Find where the given text appears and provide that cell's center as (x, y) coordinate. 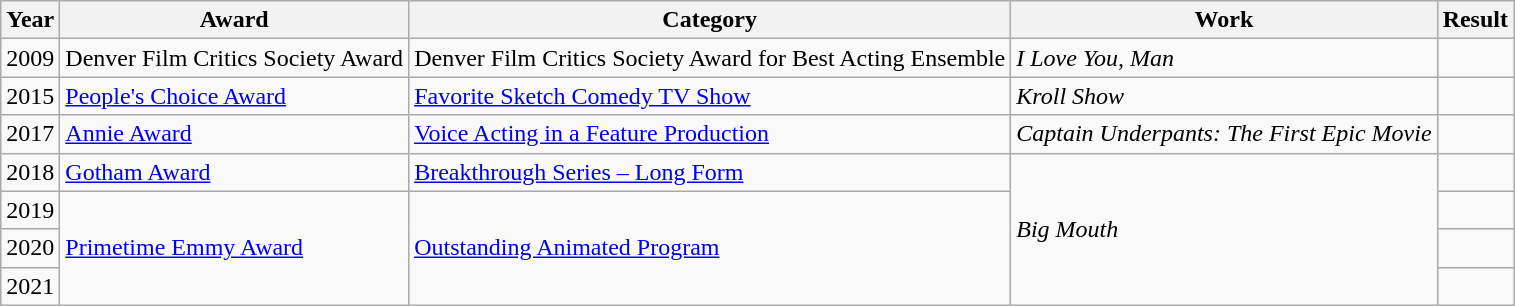
Breakthrough Series – Long Form (710, 172)
Work (1224, 20)
Award (234, 20)
Year (30, 20)
Denver Film Critics Society Award (234, 58)
Category (710, 20)
Annie Award (234, 134)
Kroll Show (1224, 96)
Outstanding Animated Program (710, 248)
Result (1475, 20)
I Love You, Man (1224, 58)
Denver Film Critics Society Award for Best Acting Ensemble (710, 58)
Gotham Award (234, 172)
2018 (30, 172)
Voice Acting in a Feature Production (710, 134)
2017 (30, 134)
Favorite Sketch Comedy TV Show (710, 96)
2021 (30, 286)
2019 (30, 210)
Primetime Emmy Award (234, 248)
2020 (30, 248)
People's Choice Award (234, 96)
2009 (30, 58)
Big Mouth (1224, 229)
2015 (30, 96)
Captain Underpants: The First Epic Movie (1224, 134)
